Output the (x, y) coordinate of the center of the cell containing the given text.  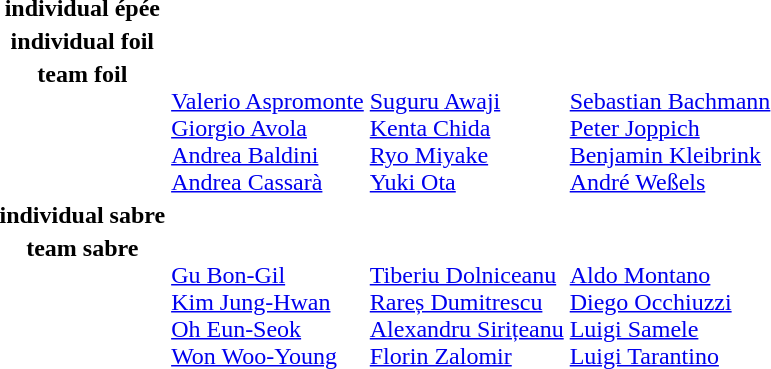
Suguru AwajiKenta ChidaRyo MiyakeYuki Ota (466, 128)
Valerio AspromonteGiorgio AvolaAndrea BaldiniAndrea Cassarà (268, 128)
